Detect which cell encompasses the target text, then output its (x, y) center coordinate. 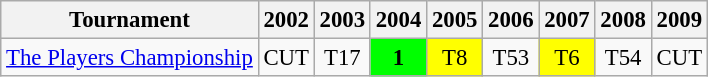
The Players Championship (130, 58)
2002 (286, 20)
T6 (567, 58)
2005 (455, 20)
2008 (623, 20)
2006 (511, 20)
1 (398, 58)
2003 (342, 20)
2009 (679, 20)
2007 (567, 20)
T17 (342, 58)
T8 (455, 58)
T53 (511, 58)
T54 (623, 58)
Tournament (130, 20)
2004 (398, 20)
